Provide the (X, Y) coordinate of the cell's center where the given text is located.  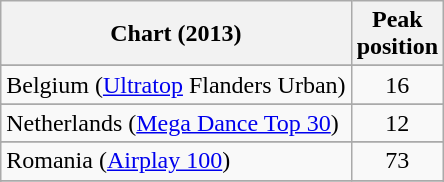
Belgium (Ultratop Flanders Urban) (176, 85)
73 (397, 161)
16 (397, 85)
Chart (2013) (176, 34)
Netherlands (Mega Dance Top 30) (176, 123)
Romania (Airplay 100) (176, 161)
12 (397, 123)
Peakposition (397, 34)
